Pinpoint the cell where the given text exists, returning its [X, Y] midpoint coordinate. 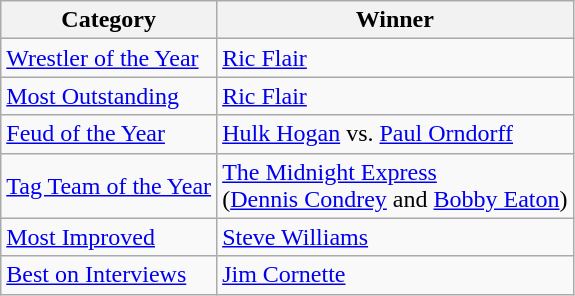
Jim Cornette [395, 275]
Most Outstanding [109, 96]
Wrestler of the Year [109, 58]
Category [109, 20]
Steve Williams [395, 237]
Best on Interviews [109, 275]
Most Improved [109, 237]
Winner [395, 20]
Feud of the Year [109, 134]
The Midnight Express(Dennis Condrey and Bobby Eaton) [395, 186]
Tag Team of the Year [109, 186]
Hulk Hogan vs. Paul Orndorff [395, 134]
